Output the [x, y] coordinate of the center of the cell containing the given text.  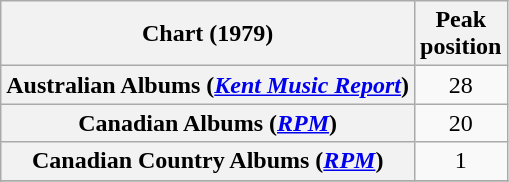
20 [461, 123]
1 [461, 161]
Canadian Country Albums (RPM) [208, 161]
Chart (1979) [208, 34]
28 [461, 85]
Canadian Albums (RPM) [208, 123]
Australian Albums (Kent Music Report) [208, 85]
Peak position [461, 34]
